Pinpoint the cell where the given text exists, returning its (x, y) midpoint coordinate. 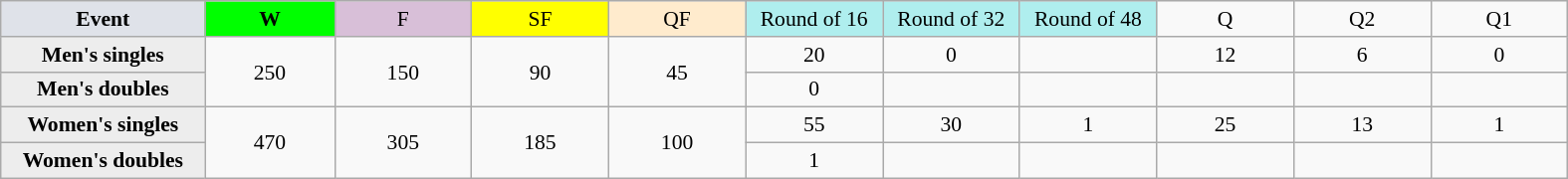
13 (1362, 125)
QF (677, 19)
250 (270, 72)
20 (814, 55)
SF (541, 19)
12 (1226, 55)
F (403, 19)
55 (814, 125)
Q2 (1362, 19)
Round of 48 (1088, 19)
Q1 (1499, 19)
150 (403, 72)
Round of 32 (951, 19)
W (270, 19)
25 (1226, 125)
Women's singles (104, 125)
Women's doubles (104, 161)
Men's doubles (104, 89)
470 (270, 143)
305 (403, 143)
6 (1362, 55)
30 (951, 125)
45 (677, 72)
90 (541, 72)
100 (677, 143)
Round of 16 (814, 19)
Q (1226, 19)
Event (104, 19)
185 (541, 143)
Men's singles (104, 55)
